Scan for the cell matching the given text and deliver its (X, Y) coordinate at center. 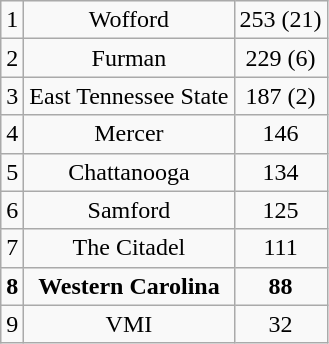
Samford (129, 210)
Chattanooga (129, 172)
Wofford (129, 20)
4 (12, 134)
Furman (129, 58)
88 (280, 286)
146 (280, 134)
The Citadel (129, 248)
111 (280, 248)
1 (12, 20)
8 (12, 286)
134 (280, 172)
5 (12, 172)
VMI (129, 324)
7 (12, 248)
125 (280, 210)
3 (12, 96)
229 (6) (280, 58)
253 (21) (280, 20)
6 (12, 210)
Mercer (129, 134)
Western Carolina (129, 286)
East Tennessee State (129, 96)
2 (12, 58)
187 (2) (280, 96)
32 (280, 324)
9 (12, 324)
